From the cell containing the given text, extract its center point as (x, y) coordinate. 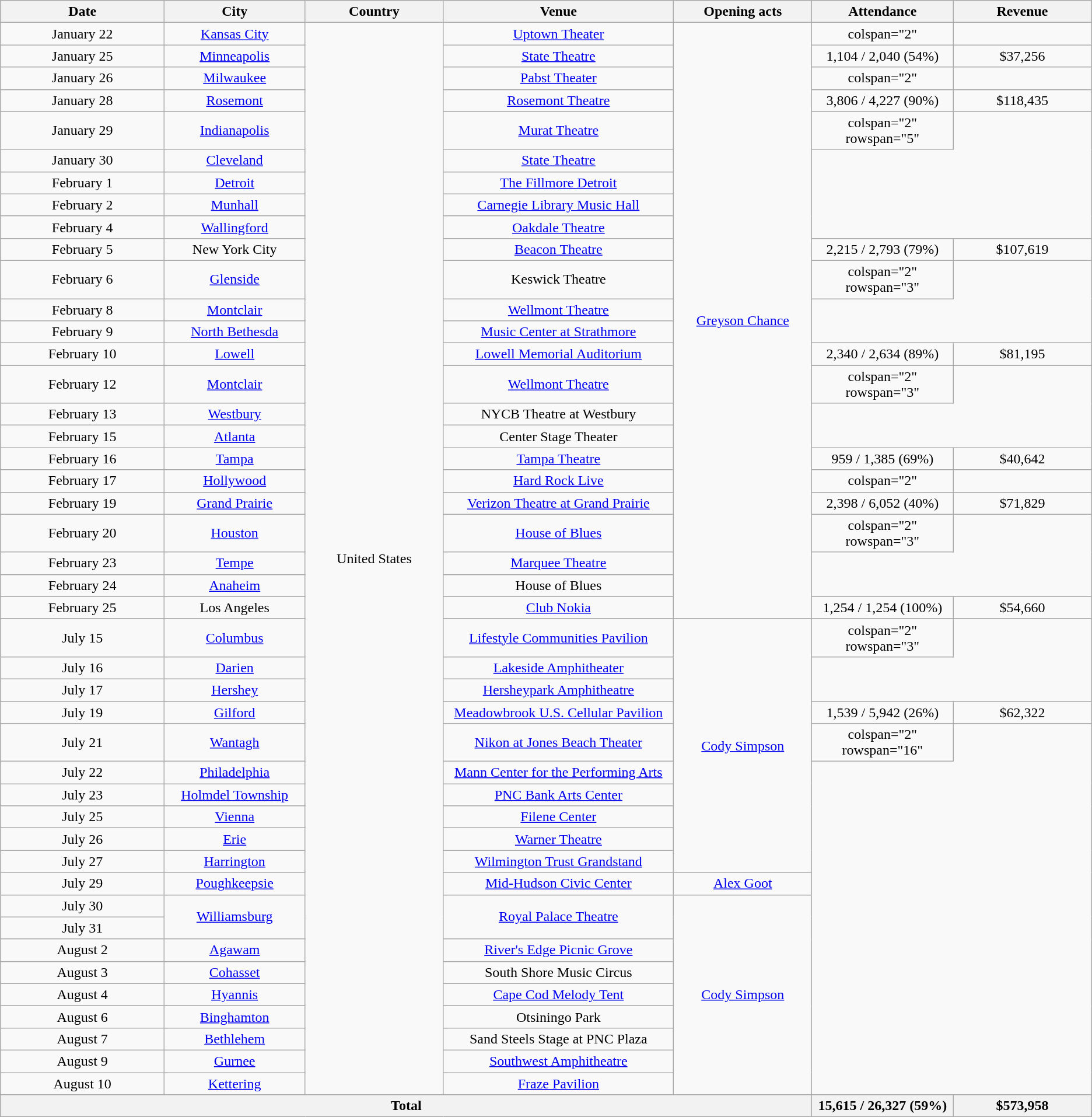
City (235, 12)
July 19 (83, 713)
Indianapolis (235, 131)
January 30 (83, 160)
January 28 (83, 100)
1,254 / 1,254 (100%) (883, 608)
Anaheim (235, 585)
Nikon at Jones Beach Theater (559, 742)
2,215 / 2,793 (79%) (883, 249)
Lifestyle Communities Pavilion (559, 637)
$71,829 (1023, 503)
Darien (235, 668)
July 17 (83, 690)
Country (374, 12)
Cohasset (235, 972)
Oakdale Theatre (559, 227)
Murat Theatre (559, 131)
February 4 (83, 227)
Warner Theatre (559, 839)
Wallingford (235, 227)
Houston (235, 533)
PNC Bank Arts Center (559, 795)
Wilmington Trust Grandstand (559, 861)
Grand Prairie (235, 503)
3,806 / 4,227 (90%) (883, 100)
Hershey (235, 690)
Gurnee (235, 1061)
February 1 (83, 183)
2,340 / 2,634 (89%) (883, 354)
River's Edge Picnic Grove (559, 950)
$54,660 (1023, 608)
Mann Center for the Performing Arts (559, 773)
$573,958 (1023, 1106)
NYCB Theatre at Westbury (559, 414)
United States (374, 559)
Marquee Theatre (559, 563)
$118,435 (1023, 100)
Hollywood (235, 481)
Club Nokia (559, 608)
Southwest Amphitheatre (559, 1061)
Williamsburg (235, 917)
Minneapolis (235, 56)
Date (83, 12)
Rosemont (235, 100)
$40,642 (1023, 459)
February 16 (83, 459)
Cleveland (235, 160)
August 2 (83, 950)
Lakeside Amphitheater (559, 668)
February 13 (83, 414)
January 29 (83, 131)
Hyannis (235, 994)
February 5 (83, 249)
2,398 / 6,052 (40%) (883, 503)
August 9 (83, 1061)
Tempe (235, 563)
July 16 (83, 668)
July 30 (83, 906)
Fraze Pavilion (559, 1084)
Binghamton (235, 1017)
Center Stage Theater (559, 437)
Bethlehem (235, 1039)
Poughkeepsie (235, 884)
August 3 (83, 972)
August 7 (83, 1039)
15,615 / 26,327 (59%) (883, 1106)
Erie (235, 839)
Mid-Hudson Civic Center (559, 884)
Alex Goot (743, 884)
July 21 (83, 742)
August 4 (83, 994)
Gilford (235, 713)
Harrington (235, 861)
North Bethesda (235, 332)
Columbus (235, 637)
Detroit (235, 183)
Tampa Theatre (559, 459)
Cape Cod Melody Tent (559, 994)
Glenside (235, 279)
July 29 (83, 884)
Munhall (235, 205)
January 26 (83, 78)
Holmdel Township (235, 795)
1,539 / 5,942 (26%) (883, 713)
Music Center at Strathmore (559, 332)
July 26 (83, 839)
Revenue (1023, 12)
Filene Center (559, 817)
Verizon Theatre at Grand Prairie (559, 503)
Kettering (235, 1084)
February 25 (83, 608)
South Shore Music Circus (559, 972)
July 27 (83, 861)
February 23 (83, 563)
February 9 (83, 332)
Hard Rock Live (559, 481)
colspan="2" rowspan="5" (883, 131)
Hersheypark Amphitheatre (559, 690)
February 6 (83, 279)
Greyson Chance (743, 321)
August 6 (83, 1017)
Vienna (235, 817)
959 / 1,385 (69%) (883, 459)
Pabst Theater (559, 78)
Opening acts (743, 12)
$62,322 (1023, 713)
Total (406, 1106)
July 31 (83, 928)
February 12 (83, 384)
Milwaukee (235, 78)
February 17 (83, 481)
Atlanta (235, 437)
colspan="2" rowspan="16" (883, 742)
Tampa (235, 459)
New York City (235, 249)
July 25 (83, 817)
February 20 (83, 533)
July 15 (83, 637)
Rosemont Theatre (559, 100)
August 10 (83, 1084)
January 25 (83, 56)
1,104 / 2,040 (54%) (883, 56)
Otsiningo Park (559, 1017)
February 24 (83, 585)
Carnegie Library Music Hall (559, 205)
Uptown Theater (559, 34)
Agawam (235, 950)
$107,619 (1023, 249)
July 23 (83, 795)
Royal Palace Theatre (559, 917)
Keswick Theatre (559, 279)
Lowell Memorial Auditorium (559, 354)
Los Angeles (235, 608)
Venue (559, 12)
February 19 (83, 503)
Kansas City (235, 34)
Lowell (235, 354)
Beacon Theatre (559, 249)
Philadelphia (235, 773)
Attendance (883, 12)
The Fillmore Detroit (559, 183)
February 15 (83, 437)
July 22 (83, 773)
Sand Steels Stage at PNC Plaza (559, 1039)
February 2 (83, 205)
February 10 (83, 354)
February 8 (83, 310)
Meadowbrook U.S. Cellular Pavilion (559, 713)
$37,256 (1023, 56)
January 22 (83, 34)
$81,195 (1023, 354)
Wantagh (235, 742)
Westbury (235, 414)
